Search for the cell housing the specified text and yield its [x, y] center coordinate. 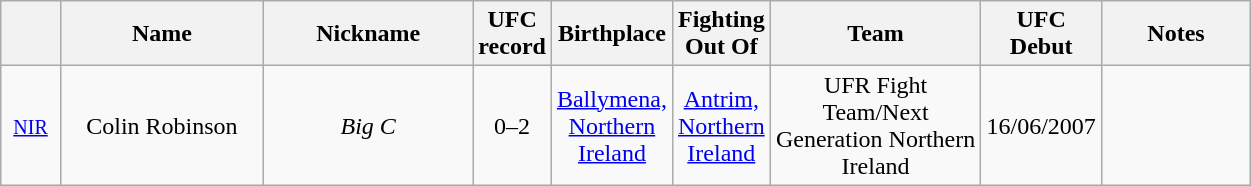
0–2 [512, 126]
16/06/2007 [1041, 126]
Name [162, 34]
UFC Debut [1041, 34]
Fighting Out Of [721, 34]
Colin Robinson [162, 126]
Big C [368, 126]
UFC record [512, 34]
Notes [1176, 34]
Antrim, Northern Ireland [721, 126]
NIR [31, 126]
Nickname [368, 34]
Ballymena, Northern Ireland [612, 126]
Team [876, 34]
Birthplace [612, 34]
UFR Fight Team/Next Generation Northern Ireland [876, 126]
